For the text-containing cell, return its midpoint in (x, y) coordinate format. 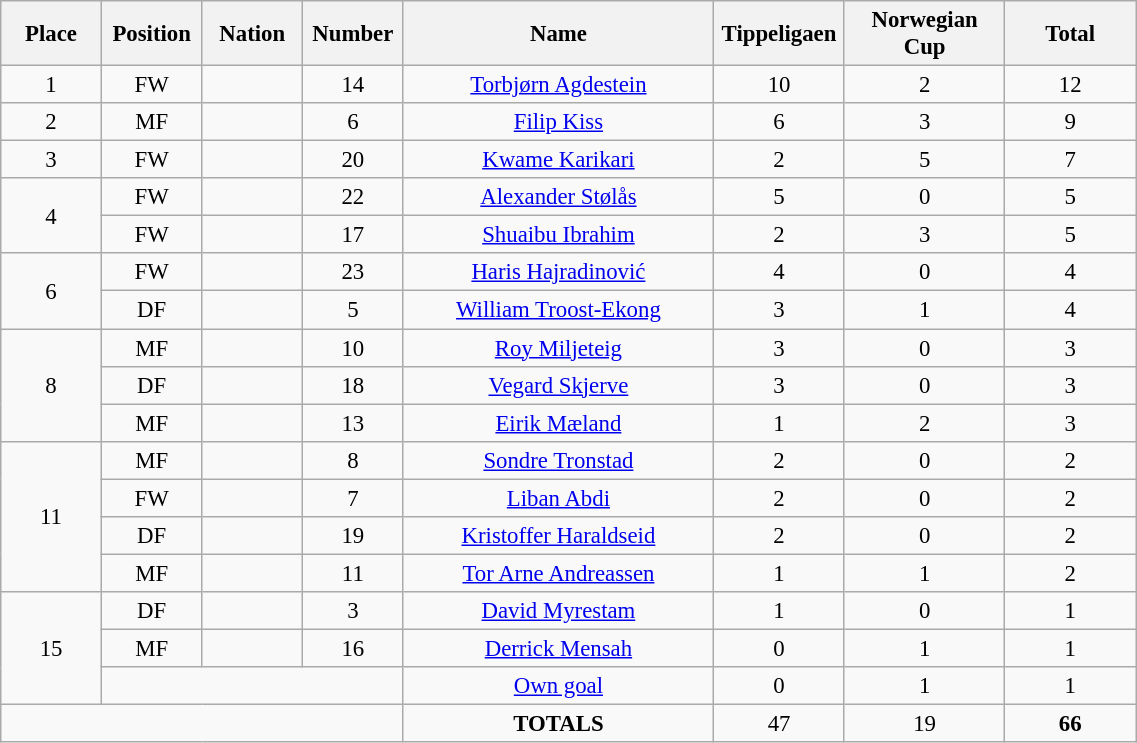
9 (1070, 122)
Place (52, 34)
Derrick Mensah (558, 648)
David Myrestam (558, 611)
23 (354, 273)
Position (152, 34)
Kristoffer Haraldseid (558, 536)
15 (52, 648)
Kwame Karikari (558, 160)
Vegard Skjerve (558, 385)
Eirik Mæland (558, 423)
22 (354, 197)
Own goal (558, 686)
Total (1070, 34)
47 (780, 724)
Tippeligaen (780, 34)
Sondre Tronstad (558, 460)
17 (354, 235)
Norwegian Cup (924, 34)
18 (354, 385)
Roy Miljeteig (558, 348)
66 (1070, 724)
Haris Hajradinović (558, 273)
Torbjørn Agdestein (558, 85)
13 (354, 423)
Name (558, 34)
William Troost-Ekong (558, 310)
Nation (252, 34)
Shuaibu Ibrahim (558, 235)
TOTALS (558, 724)
Alexander Stølås (558, 197)
20 (354, 160)
14 (354, 85)
Liban Abdi (558, 498)
16 (354, 648)
Tor Arne Andreassen (558, 573)
Filip Kiss (558, 122)
Number (354, 34)
12 (1070, 85)
